From the cell containing the given text, extract its center point as (x, y) coordinate. 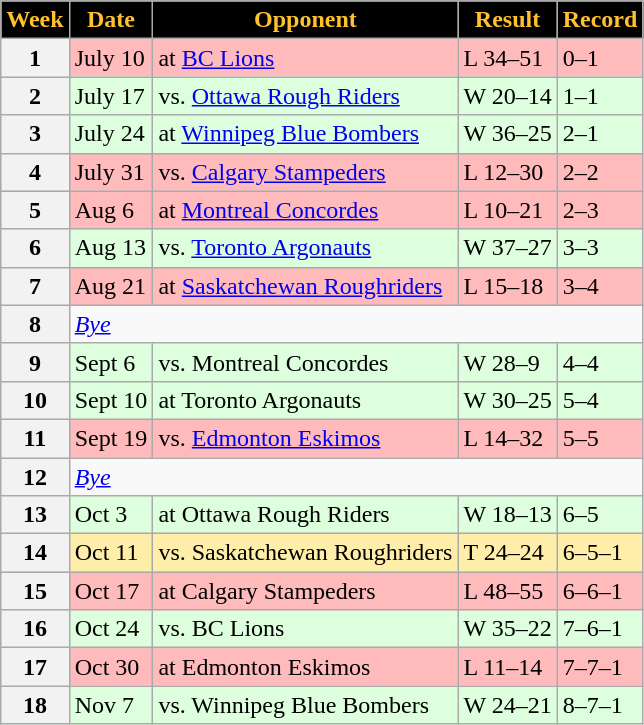
W 18–13 (508, 515)
Oct 17 (111, 591)
T 24–24 (508, 553)
L 34–51 (508, 58)
1 (35, 58)
vs. Ottawa Rough Riders (306, 96)
W 35–22 (508, 629)
L 48–55 (508, 591)
vs. Montreal Concordes (306, 362)
Oct 3 (111, 515)
Oct 24 (111, 629)
17 (35, 667)
Result (508, 20)
July 10 (111, 58)
W 36–25 (508, 134)
L 15–18 (508, 286)
9 (35, 362)
vs. BC Lions (306, 629)
0–1 (600, 58)
Aug 13 (111, 248)
at Winnipeg Blue Bombers (306, 134)
2–3 (600, 210)
vs. Saskatchewan Roughriders (306, 553)
Opponent (306, 20)
10 (35, 400)
3 (35, 134)
W 28–9 (508, 362)
Sept 19 (111, 438)
at Ottawa Rough Riders (306, 515)
16 (35, 629)
5 (35, 210)
Sept 6 (111, 362)
Oct 30 (111, 667)
6 (35, 248)
at Montreal Concordes (306, 210)
Date (111, 20)
4–4 (600, 362)
7–7–1 (600, 667)
July 24 (111, 134)
15 (35, 591)
2 (35, 96)
July 17 (111, 96)
6–5 (600, 515)
12 (35, 477)
3–4 (600, 286)
Nov 7 (111, 705)
18 (35, 705)
4 (35, 172)
7 (35, 286)
at Calgary Stampeders (306, 591)
13 (35, 515)
W 30–25 (508, 400)
Sept 10 (111, 400)
L 14–32 (508, 438)
3–3 (600, 248)
W 37–27 (508, 248)
8–7–1 (600, 705)
Week (35, 20)
L 12–30 (508, 172)
at Saskatchewan Roughriders (306, 286)
5–5 (600, 438)
1–1 (600, 96)
L 11–14 (508, 667)
vs. Edmonton Eskimos (306, 438)
at BC Lions (306, 58)
W 20–14 (508, 96)
14 (35, 553)
11 (35, 438)
7–6–1 (600, 629)
July 31 (111, 172)
Aug 6 (111, 210)
6–6–1 (600, 591)
vs. Winnipeg Blue Bombers (306, 705)
2–2 (600, 172)
2–1 (600, 134)
at Toronto Argonauts (306, 400)
6–5–1 (600, 553)
Aug 21 (111, 286)
5–4 (600, 400)
L 10–21 (508, 210)
W 24–21 (508, 705)
Record (600, 20)
vs. Calgary Stampeders (306, 172)
8 (35, 324)
at Edmonton Eskimos (306, 667)
Oct 11 (111, 553)
vs. Toronto Argonauts (306, 248)
